Provide the (x, y) coordinate of the cell's center where the given text is located.  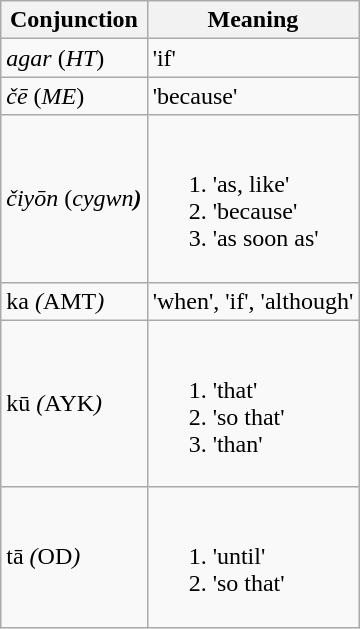
'as, like''because''as soon as' (253, 198)
agar (HT) (74, 58)
'because' (253, 96)
tā (OD) (74, 557)
Conjunction (74, 20)
kū (AYK) (74, 404)
'if' (253, 58)
ka (AMT) (74, 301)
'until''so that' (253, 557)
'when', 'if', 'although' (253, 301)
čē (ME) (74, 96)
Meaning (253, 20)
'that''so that''than' (253, 404)
čiyōn (cygwn) (74, 198)
